Capture the cell that displays the provided text and extract its [X, Y] central coordinate. 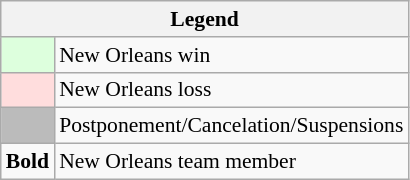
New Orleans win [231, 55]
Legend [205, 19]
Postponement/Cancelation/Suspensions [231, 126]
New Orleans team member [231, 162]
New Orleans loss [231, 90]
Bold [28, 162]
